Locate the cell with the specified text and output its (X, Y) center coordinate. 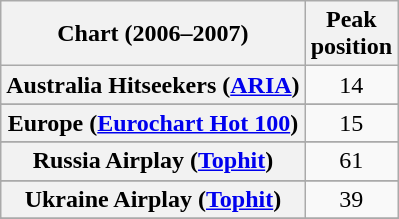
Ukraine Airplay (Tophit) (153, 199)
Europe (Eurochart Hot 100) (153, 123)
61 (351, 161)
39 (351, 199)
Peakposition (351, 34)
Chart (2006–2007) (153, 34)
15 (351, 123)
Russia Airplay (Tophit) (153, 161)
14 (351, 85)
Australia Hitseekers (ARIA) (153, 85)
